Search for the cell housing the specified text and yield its [X, Y] center coordinate. 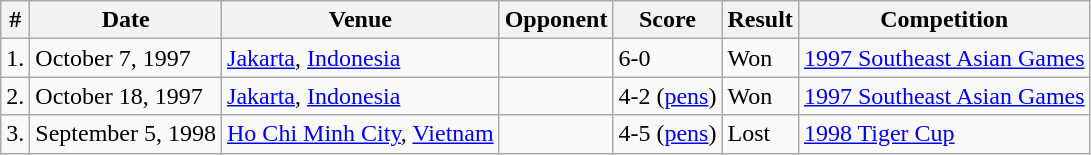
Lost [760, 134]
1. [16, 58]
3. [16, 134]
September 5, 1998 [126, 134]
1998 Tiger Cup [944, 134]
Date [126, 20]
4-2 (pens) [668, 96]
2. [16, 96]
Opponent [556, 20]
October 7, 1997 [126, 58]
Venue [361, 20]
October 18, 1997 [126, 96]
Score [668, 20]
Competition [944, 20]
4-5 (pens) [668, 134]
Result [760, 20]
6-0 [668, 58]
Ho Chi Minh City, Vietnam [361, 134]
# [16, 20]
